Provide the (x, y) coordinate of the cell's center where the given text is located.  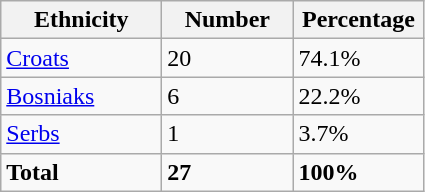
1 (228, 134)
Number (228, 20)
74.1% (358, 58)
27 (228, 172)
Ethnicity (82, 20)
Percentage (358, 20)
100% (358, 172)
22.2% (358, 96)
Croats (82, 58)
3.7% (358, 134)
6 (228, 96)
Serbs (82, 134)
Bosniaks (82, 96)
20 (228, 58)
Total (82, 172)
